Determine the (x, y) coordinate at the center of the cell enclosing the given text.  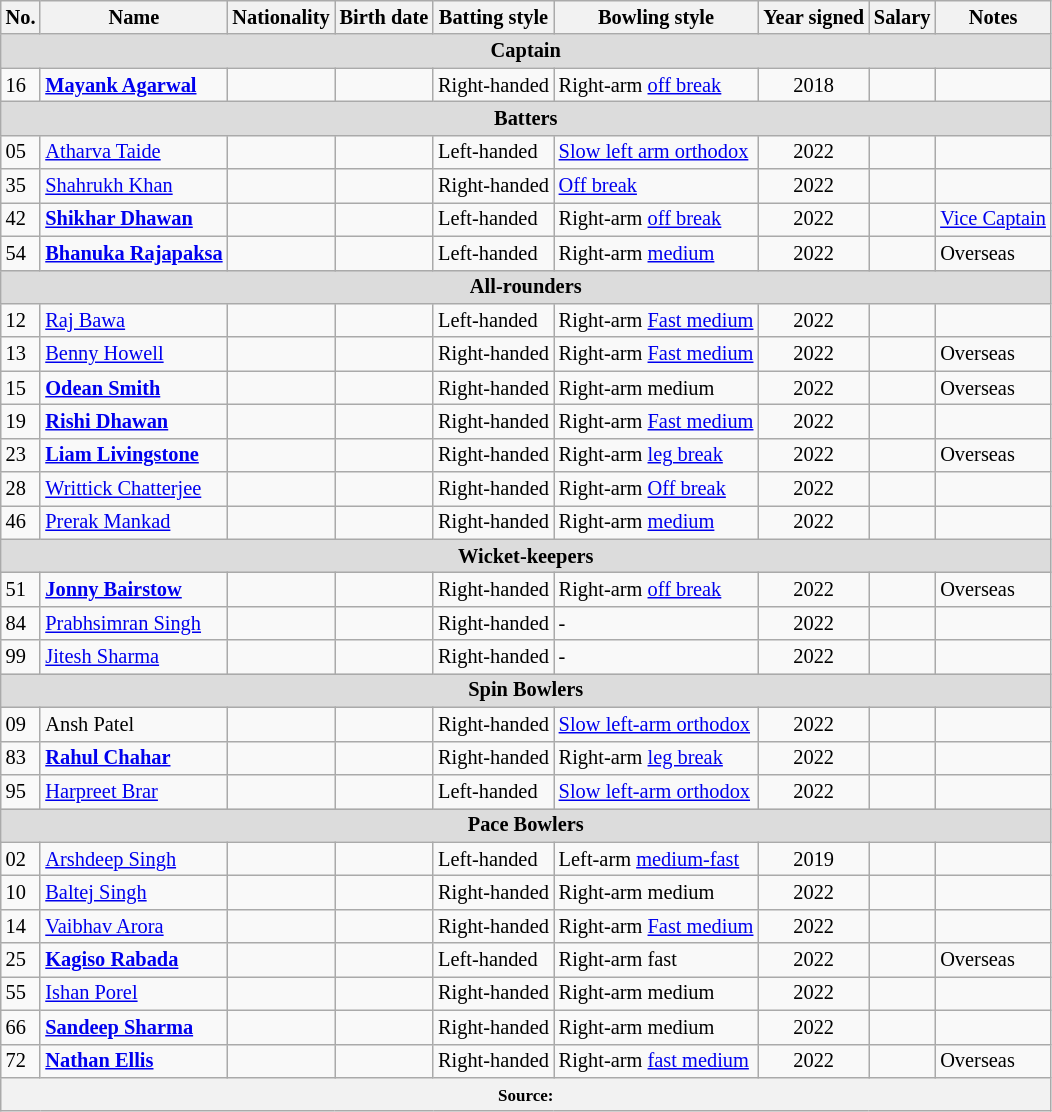
Bowling style (656, 17)
25 (21, 960)
51 (21, 589)
Prabhsimran Singh (134, 623)
Rishi Dhawan (134, 421)
Salary (902, 17)
Birth date (384, 17)
Notes (992, 17)
No. (21, 17)
Nathan Ellis (134, 1061)
Odean Smith (134, 388)
Captain (526, 51)
Bhanuka Rajapaksa (134, 253)
Batters (526, 118)
99 (21, 657)
35 (21, 186)
Year signed (814, 17)
55 (21, 993)
95 (21, 791)
Ishan Porel (134, 993)
Atharva Taide (134, 152)
Prerak Mankad (134, 522)
Arshdeep Singh (134, 859)
Jonny Bairstow (134, 589)
Shikhar Dhawan (134, 219)
15 (21, 388)
Sandeep Sharma (134, 1027)
83 (21, 758)
Source: (526, 1094)
Right-arm fast (656, 960)
12 (21, 320)
Wicket-keepers (526, 556)
Jitesh Sharma (134, 657)
02 (21, 859)
Harpreet Brar (134, 791)
Ansh Patel (134, 724)
42 (21, 219)
54 (21, 253)
Rahul Chahar (134, 758)
Name (134, 17)
Mayank Agarwal (134, 85)
Nationality (280, 17)
28 (21, 489)
Raj Bawa (134, 320)
66 (21, 1027)
Spin Bowlers (526, 690)
Writtick Chatterjee (134, 489)
Vaibhav Arora (134, 926)
09 (21, 724)
Slow left arm orthodox (656, 152)
Baltej Singh (134, 892)
All-rounders (526, 287)
19 (21, 421)
14 (21, 926)
2018 (814, 85)
Batting style (494, 17)
05 (21, 152)
23 (21, 455)
Benny Howell (134, 354)
10 (21, 892)
Liam Livingstone (134, 455)
Right-arm Off break (656, 489)
13 (21, 354)
2019 (814, 859)
Off break (656, 186)
Kagiso Rabada (134, 960)
16 (21, 85)
84 (21, 623)
Right-arm fast medium (656, 1061)
46 (21, 522)
Vice Captain (992, 219)
Shahrukh Khan (134, 186)
Pace Bowlers (526, 825)
72 (21, 1061)
Left-arm medium-fast (656, 859)
